Find where the given text appears and provide that cell's center as [x, y] coordinate. 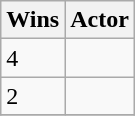
Actor [100, 20]
4 [33, 58]
Wins [33, 20]
2 [33, 96]
